From the cell containing the given text, extract its center point as (X, Y) coordinate. 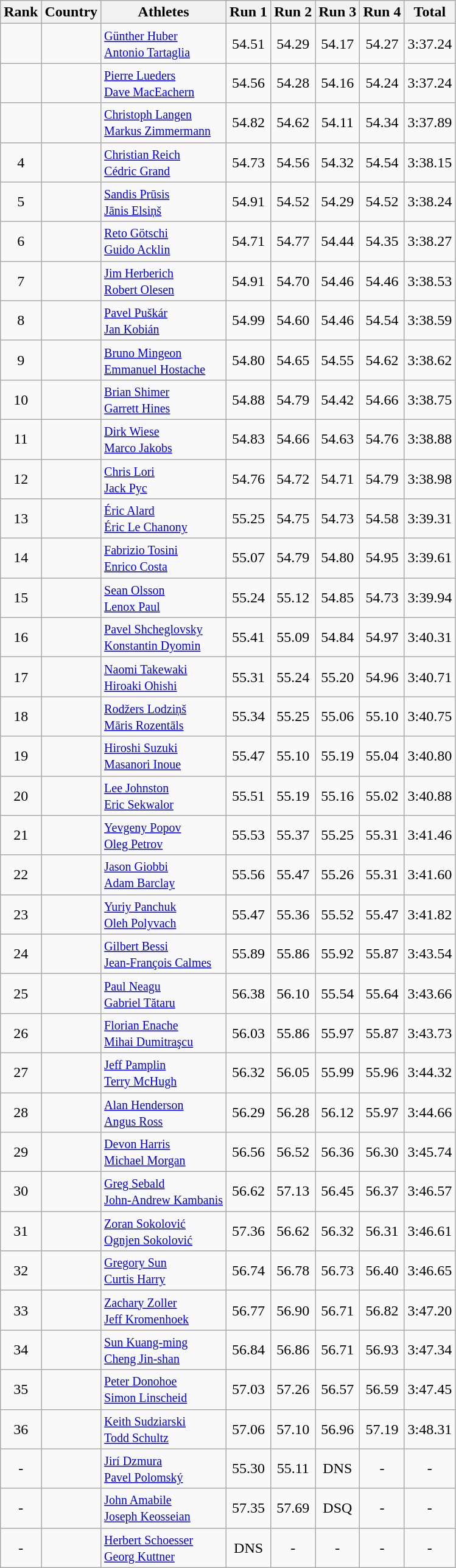
54.11 (337, 123)
26 (21, 1033)
55.02 (382, 796)
3:38.88 (430, 439)
3:38.59 (430, 320)
Gregory Sun Curtis Harry (164, 1270)
Yevgeny Popov Oleg Petrov (164, 835)
54.97 (382, 638)
56.12 (337, 1112)
25 (21, 993)
54.75 (293, 518)
Éric Alard Éric Le Chanony (164, 518)
54.27 (382, 44)
56.77 (248, 1311)
55.53 (248, 835)
56.31 (382, 1232)
54.32 (337, 162)
Reto Götschi Guido Acklin (164, 241)
3:40.31 (430, 638)
57.35 (248, 1508)
54.34 (382, 123)
56.10 (293, 993)
56.38 (248, 993)
55.99 (337, 1072)
57.06 (248, 1429)
Rodžers Lodziņš Māris Rozentāls (164, 717)
14 (21, 559)
9 (21, 360)
55.09 (293, 638)
55.52 (337, 914)
Hiroshi Suzuki Masanori Inoue (164, 756)
3:41.60 (430, 875)
3:45.74 (430, 1152)
55.04 (382, 756)
Gilbert Bessi Jean-François Calmes (164, 954)
55.64 (382, 993)
3:41.46 (430, 835)
23 (21, 914)
56.45 (337, 1191)
3:38.62 (430, 360)
34 (21, 1350)
56.74 (248, 1270)
Country (71, 12)
3:41.82 (430, 914)
56.59 (382, 1390)
17 (21, 677)
27 (21, 1072)
57.03 (248, 1390)
54.70 (293, 281)
3:39.61 (430, 559)
55.96 (382, 1072)
Greg Sebald John-Andrew Kambanis (164, 1191)
Run 1 (248, 12)
54.28 (293, 83)
55.30 (248, 1469)
Sean Olsson Lenox Paul (164, 598)
22 (21, 875)
56.86 (293, 1350)
54.60 (293, 320)
3:40.88 (430, 796)
Paul Neagu Gabriel Tătaru (164, 993)
Zoran Sokolović Ognjen Sokolović (164, 1232)
10 (21, 399)
57.26 (293, 1390)
56.78 (293, 1270)
56.84 (248, 1350)
56.29 (248, 1112)
Zachary Zoller Jeff Kromenhoek (164, 1311)
55.11 (293, 1469)
57.69 (293, 1508)
Peter Donohoe Simon Linscheid (164, 1390)
56.56 (248, 1152)
8 (21, 320)
54.72 (293, 478)
Sandis Prūsis Jānis Elsiņš (164, 202)
56.37 (382, 1191)
Jim Herberich Robert Olesen (164, 281)
Pierre Lueders Dave MacEachern (164, 83)
Dirk Wiese Marco Jakobs (164, 439)
Naomi Takewaki Hiroaki Ohishi (164, 677)
Herbert Schoesser Georg Kuttner (164, 1548)
56.30 (382, 1152)
Jirí Dzmura Pavel Polomský (164, 1469)
55.36 (293, 914)
15 (21, 598)
Run 3 (337, 12)
3:44.66 (430, 1112)
56.57 (337, 1390)
54.96 (382, 677)
32 (21, 1270)
31 (21, 1232)
Jason Giobbi Adam Barclay (164, 875)
21 (21, 835)
54.83 (248, 439)
54.17 (337, 44)
Christoph Langen Markus Zimmermann (164, 123)
55.51 (248, 796)
19 (21, 756)
20 (21, 796)
3:47.34 (430, 1350)
3:38.98 (430, 478)
Fabrizio Tosini Enrico Costa (164, 559)
Bruno Mingeon Emmanuel Hostache (164, 360)
Sun Kuang-ming Cheng Jin-shan (164, 1350)
4 (21, 162)
3:38.24 (430, 202)
54.95 (382, 559)
Günther Huber Antonio Tartaglia (164, 44)
55.12 (293, 598)
Chris Lori Jack Pyc (164, 478)
3:46.65 (430, 1270)
55.37 (293, 835)
Athletes (164, 12)
Jeff Pamplin Terry McHugh (164, 1072)
30 (21, 1191)
3:47.20 (430, 1311)
54.65 (293, 360)
56.05 (293, 1072)
36 (21, 1429)
3:39.94 (430, 598)
John Amabile Joseph Keosseian (164, 1508)
56.52 (293, 1152)
54.42 (337, 399)
3:38.27 (430, 241)
57.36 (248, 1232)
55.92 (337, 954)
Lee Johnston Eric Sekwalor (164, 796)
Yuriy Panchuk Oleh Polyvach (164, 914)
28 (21, 1112)
Devon Harris Michael Morgan (164, 1152)
Brian Shimer Garrett Hines (164, 399)
55.54 (337, 993)
54.44 (337, 241)
Florian Enache Mihai Dumitraşcu (164, 1033)
3:48.31 (430, 1429)
54.85 (337, 598)
3:40.80 (430, 756)
Christian Reich Cédric Grand (164, 162)
24 (21, 954)
55.41 (248, 638)
55.34 (248, 717)
54.55 (337, 360)
55.06 (337, 717)
11 (21, 439)
Rank (21, 12)
3:37.89 (430, 123)
3:38.53 (430, 281)
33 (21, 1311)
57.10 (293, 1429)
Keith Sudziarski Todd Schultz (164, 1429)
54.99 (248, 320)
56.93 (382, 1350)
7 (21, 281)
3:44.32 (430, 1072)
54.35 (382, 241)
56.82 (382, 1311)
54.24 (382, 83)
3:46.61 (430, 1232)
54.88 (248, 399)
3:43.54 (430, 954)
54.82 (248, 123)
3:38.15 (430, 162)
54.77 (293, 241)
6 (21, 241)
57.19 (382, 1429)
55.26 (337, 875)
56.73 (337, 1270)
56.40 (382, 1270)
3:47.45 (430, 1390)
3:43.73 (430, 1033)
54.63 (337, 439)
DSQ (337, 1508)
55.56 (248, 875)
55.16 (337, 796)
3:40.71 (430, 677)
56.36 (337, 1152)
18 (21, 717)
56.28 (293, 1112)
54.51 (248, 44)
54.84 (337, 638)
35 (21, 1390)
12 (21, 478)
3:38.75 (430, 399)
13 (21, 518)
56.96 (337, 1429)
16 (21, 638)
29 (21, 1152)
Alan Henderson Angus Ross (164, 1112)
54.58 (382, 518)
Pavel Puškár Jan Kobián (164, 320)
3:40.75 (430, 717)
3:46.57 (430, 1191)
Pavel Shcheglovsky Konstantin Dyomin (164, 638)
55.07 (248, 559)
56.03 (248, 1033)
57.13 (293, 1191)
55.89 (248, 954)
Run 2 (293, 12)
Total (430, 12)
55.20 (337, 677)
3:39.31 (430, 518)
3:43.66 (430, 993)
Run 4 (382, 12)
54.16 (337, 83)
5 (21, 202)
56.90 (293, 1311)
